For the text-containing cell, return its midpoint in [X, Y] coordinate format. 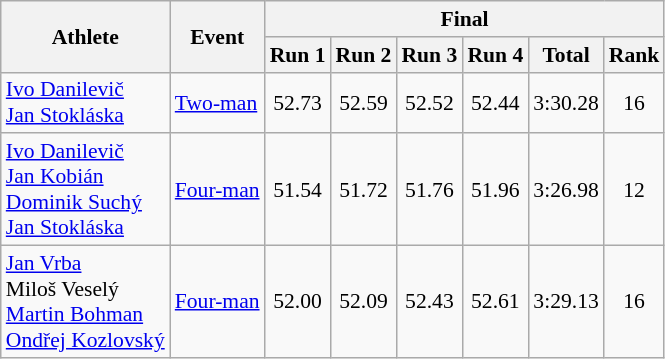
3:26.98 [566, 190]
3:30.28 [566, 102]
52.43 [429, 302]
51.72 [364, 190]
51.76 [429, 190]
Two-man [218, 102]
52.09 [364, 302]
Run 3 [429, 55]
Rank [634, 55]
52.52 [429, 102]
Ivo DanilevičJan Stokláska [86, 102]
Ivo DanilevičJan KobiánDominik SuchýJan Stokláska [86, 190]
52.59 [364, 102]
52.61 [495, 302]
52.00 [298, 302]
Jan VrbaMiloš VeselýMartin BohmanOndřej Kozlovský [86, 302]
Total [566, 55]
52.73 [298, 102]
12 [634, 190]
51.54 [298, 190]
Run 4 [495, 55]
Run 1 [298, 55]
Athlete [86, 36]
51.96 [495, 190]
Final [465, 19]
3:29.13 [566, 302]
Run 2 [364, 55]
52.44 [495, 102]
Event [218, 36]
